Provide the [x, y] coordinate of the cell's center where the given text is located.  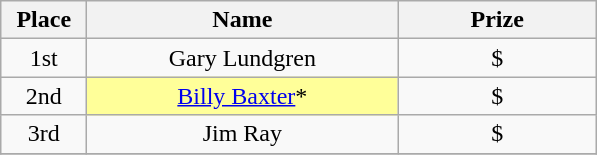
Place [44, 20]
Jim Ray [242, 134]
Billy Baxter* [242, 96]
Prize [498, 20]
1st [44, 58]
2nd [44, 96]
Gary Lundgren [242, 58]
Name [242, 20]
3rd [44, 134]
